Detect which cell encompasses the target text, then output its (X, Y) center coordinate. 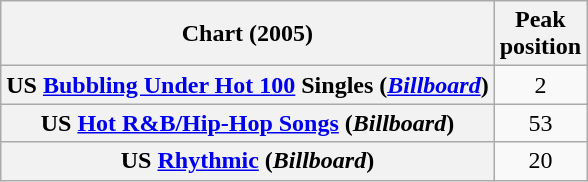
53 (540, 123)
20 (540, 161)
2 (540, 85)
US Rhythmic (Billboard) (248, 161)
Chart (2005) (248, 34)
US Bubbling Under Hot 100 Singles (Billboard) (248, 85)
Peakposition (540, 34)
US Hot R&B/Hip-Hop Songs (Billboard) (248, 123)
